Extract the [X, Y] coordinate from the center of the cell holding the provided text.  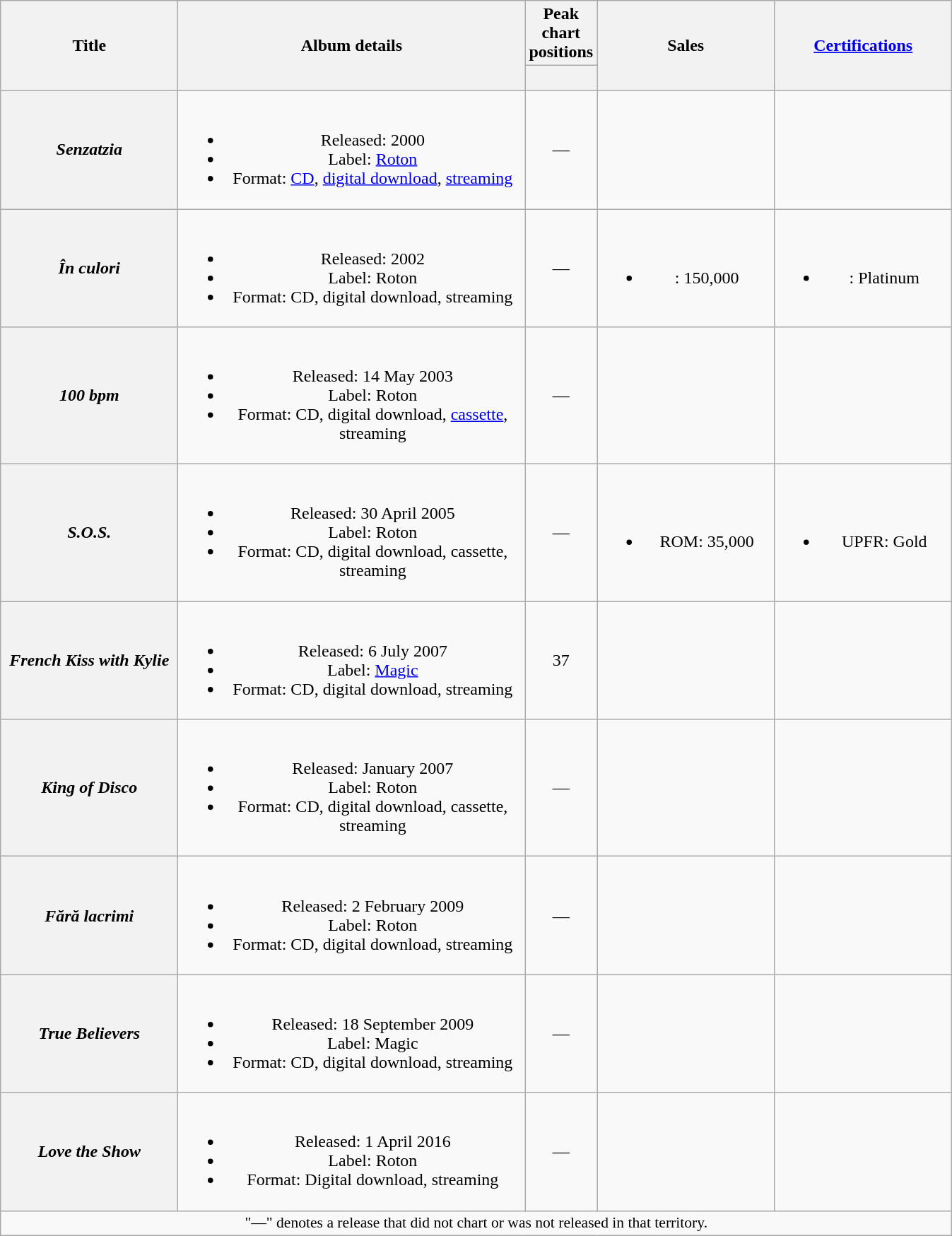
100 bpm [89, 396]
Released: 30 April 2005Label: RotonFormat: CD, digital download, cassette, streaming [352, 533]
: 150,000 [686, 269]
Album details [352, 46]
Sales [686, 46]
UPFR: Gold [864, 533]
Peak chart positions [561, 33]
Released: 6 July 2007Label: MagicFormat: CD, digital download, streaming [352, 660]
Certifications [864, 46]
"—" denotes a release that did not chart or was not released in that territory. [476, 1223]
French Kiss with Kylie [89, 660]
ROM: 35,000 [686, 533]
Fără lacrimi [89, 916]
Released: 2000Label: RotonFormat: CD, digital download, streaming [352, 150]
: Platinum [864, 269]
Released: 2 February 2009Label: RotonFormat: CD, digital download, streaming [352, 916]
Title [89, 46]
Senzatzia [89, 150]
Released: 18 September 2009Label: MagicFormat: CD, digital download, streaming [352, 1033]
Released: 14 May 2003Label: RotonFormat: CD, digital download, cassette, streaming [352, 396]
Released: January 2007Label: RotonFormat: CD, digital download, cassette, streaming [352, 788]
King of Disco [89, 788]
True Believers [89, 1033]
37 [561, 660]
În culori [89, 269]
Released: 1 April 2016Label: RotonFormat: Digital download, streaming [352, 1152]
S.O.S. [89, 533]
Love the Show [89, 1152]
Released: 2002Label: RotonFormat: CD, digital download, streaming [352, 269]
